Extract the (X, Y) coordinate from the center of the cell holding the provided text.  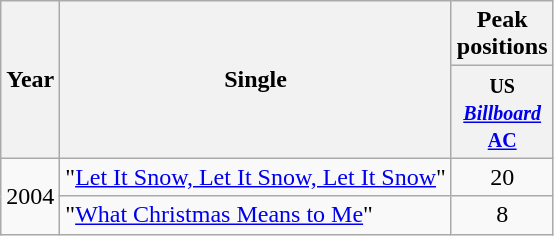
Single (256, 80)
Year (30, 80)
Peakpositions (502, 34)
"Let It Snow, Let It Snow, Let It Snow" (256, 177)
20 (502, 177)
US Billboard AC (502, 112)
"What Christmas Means to Me" (256, 215)
8 (502, 215)
2004 (30, 196)
